Extract the (x, y) coordinate from the center of the cell holding the provided text.  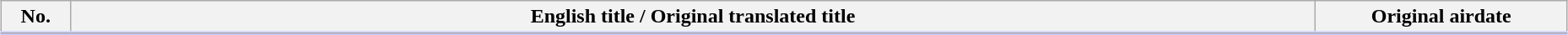
No. (35, 17)
English title / Original translated title (693, 17)
Original airdate (1441, 17)
